Capture the cell that displays the provided text and extract its (X, Y) central coordinate. 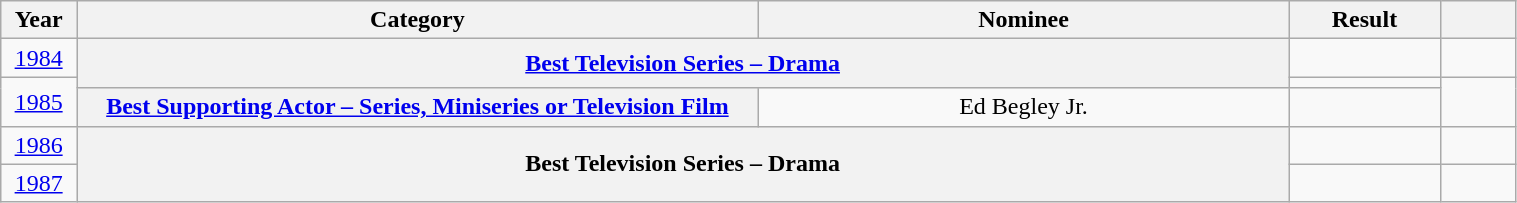
1987 (39, 183)
Category (417, 20)
Result (1365, 20)
Year (39, 20)
1986 (39, 145)
Best Supporting Actor – Series, Miniseries or Television Film (417, 107)
1984 (39, 58)
1985 (39, 102)
Ed Begley Jr. (1023, 107)
Nominee (1023, 20)
